Identify which cell holds the provided text, then report its (x, y) central coordinate. 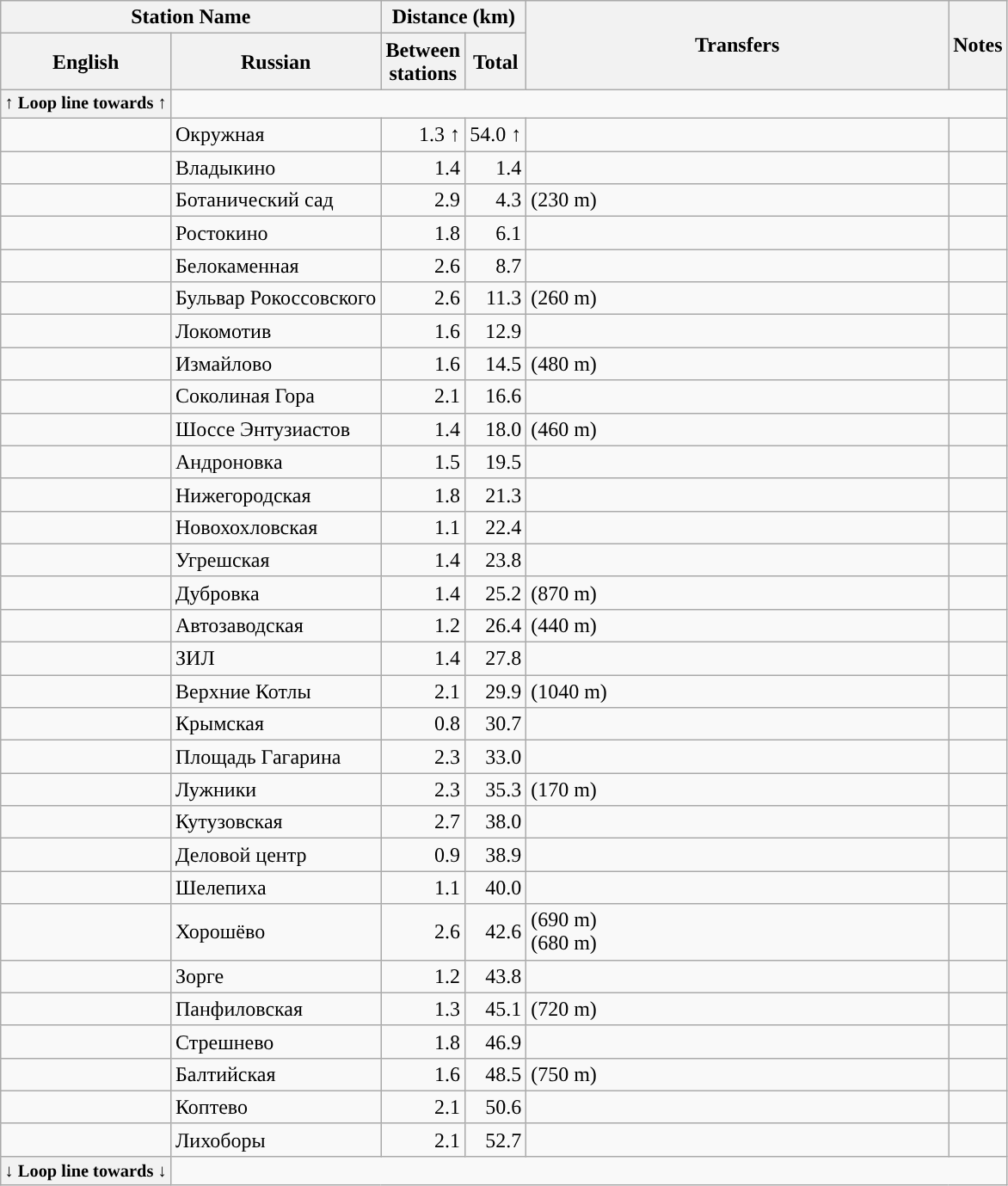
25.2 (495, 593)
50.6 (495, 1107)
Шоссе Энтузиастов (275, 429)
Ботанический сад (275, 200)
Notes (978, 45)
(1040 m) (738, 691)
Локомотив (275, 331)
Владыкино (275, 168)
Окружная (275, 135)
(460 m) (738, 429)
2.7 (423, 822)
Лихоборы (275, 1140)
45.1 (495, 1009)
Автозаводская (275, 625)
Дубровка (275, 593)
Андроновка (275, 462)
Панфиловская (275, 1009)
2.9 (423, 200)
↓ Loop line towards ↓ (86, 1171)
8.7 (495, 266)
4.3 (495, 200)
Ростокино (275, 233)
Station Name (191, 17)
42.6 (495, 932)
Betweenstations (423, 62)
(440 m) (738, 625)
Total (495, 62)
Деловой центр (275, 855)
38.0 (495, 822)
ЗИЛ (275, 659)
Соколиная Гора (275, 396)
16.6 (495, 396)
(750 m) (738, 1074)
Бульвар Рокоссовского (275, 298)
35.3 (495, 790)
6.1 (495, 233)
Белокаменная (275, 266)
(260 m) (738, 298)
29.9 (495, 691)
(720 m) (738, 1009)
(480 m) (738, 364)
(170 m) (738, 790)
(230 m) (738, 200)
11.3 (495, 298)
1.3 ↑ (423, 135)
40.0 (495, 888)
1.3 (423, 1009)
Лужники (275, 790)
Стрешнево (275, 1042)
0.9 (423, 855)
Крымская (275, 724)
Новохохловская (275, 527)
38.9 (495, 855)
Площадь Гагарина (275, 757)
Кутузовская (275, 822)
↑ Loop line towards ↑ (86, 104)
Зорге (275, 976)
22.4 (495, 527)
12.9 (495, 331)
Шелепиха (275, 888)
Угрешская (275, 560)
21.3 (495, 495)
48.5 (495, 1074)
Измайлово (275, 364)
27.8 (495, 659)
18.0 (495, 429)
Коптево (275, 1107)
(870 m) (738, 593)
Distance (km) (454, 17)
1.5 (423, 462)
English (86, 62)
52.7 (495, 1140)
30.7 (495, 724)
Transfers (738, 45)
0.8 (423, 724)
33.0 (495, 757)
Russian (275, 62)
14.5 (495, 364)
23.8 (495, 560)
46.9 (495, 1042)
19.5 (495, 462)
43.8 (495, 976)
Балтийская (275, 1074)
Нижегородская (275, 495)
54.0 ↑ (495, 135)
(690 m) (680 m) (738, 932)
Хорошёво (275, 932)
Верхние Котлы (275, 691)
26.4 (495, 625)
